Extract the (X, Y) coordinate from the center of the cell holding the provided text.  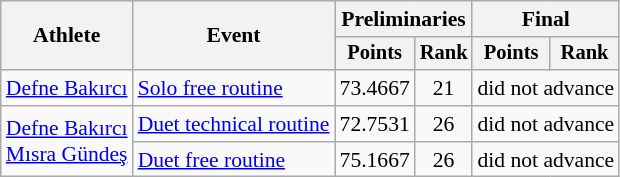
26 (444, 124)
Defne Bakırcı (67, 88)
21 (444, 88)
Event (234, 36)
Athlete (67, 36)
73.4667 (375, 88)
Final (546, 19)
Defne BakırcıMısra Gündeş (67, 142)
Preliminaries (404, 19)
Duet technical routine (234, 124)
Solo free routine (234, 88)
72.7531 (375, 124)
